Identify which cell holds the provided text, then report its [x, y] central coordinate. 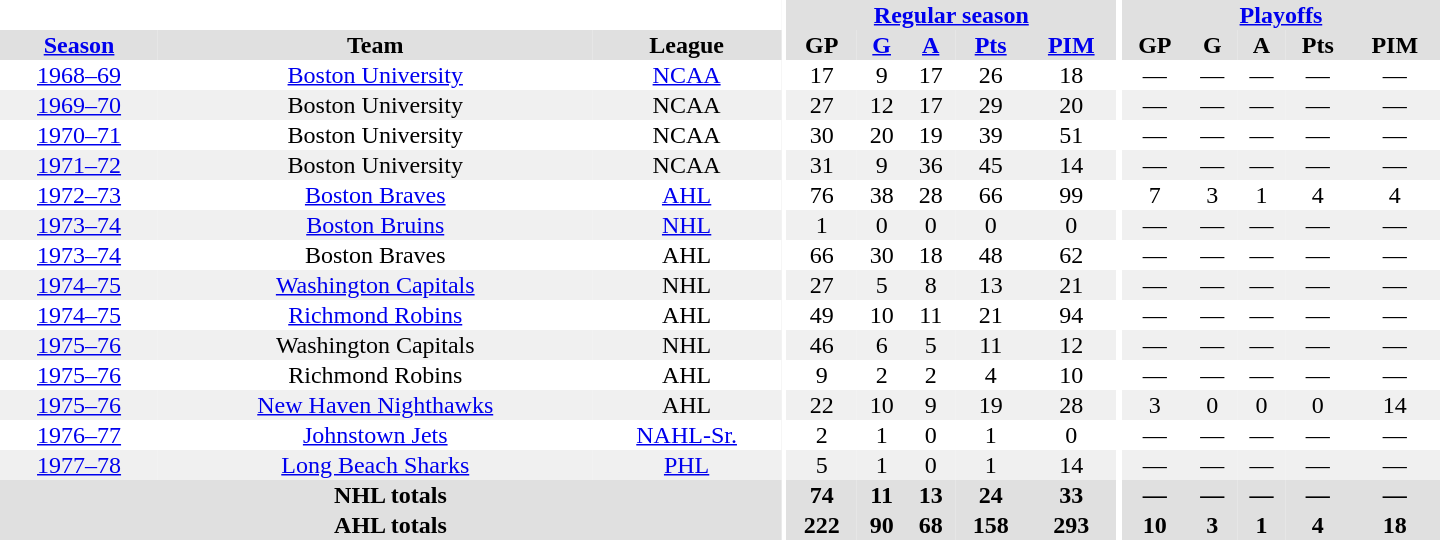
68 [930, 525]
29 [990, 105]
New Haven Nighthawks [375, 405]
Regular season [951, 15]
1977–78 [79, 465]
Season [79, 45]
AHL totals [390, 525]
26 [990, 75]
1970–71 [79, 135]
74 [822, 495]
48 [990, 255]
1972–73 [79, 195]
31 [822, 165]
33 [1071, 495]
24 [990, 495]
94 [1071, 315]
49 [822, 315]
62 [1071, 255]
46 [822, 345]
7 [1155, 195]
1976–77 [79, 435]
Team [375, 45]
39 [990, 135]
51 [1071, 135]
22 [822, 405]
158 [990, 525]
90 [882, 525]
76 [822, 195]
PHL [686, 465]
1969–70 [79, 105]
1971–72 [79, 165]
League [686, 45]
99 [1071, 195]
NHL totals [390, 495]
1968–69 [79, 75]
45 [990, 165]
Playoffs [1281, 15]
36 [930, 165]
8 [930, 285]
6 [882, 345]
Long Beach Sharks [375, 465]
293 [1071, 525]
38 [882, 195]
Boston Bruins [375, 225]
NAHL-Sr. [686, 435]
Johnstown Jets [375, 435]
222 [822, 525]
